Detect which cell encompasses the target text, then output its (x, y) center coordinate. 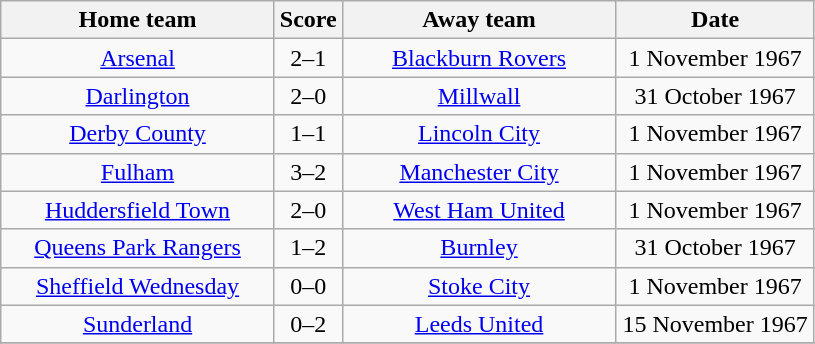
Huddersfield Town (138, 210)
Millwall (479, 96)
Fulham (138, 172)
Arsenal (138, 58)
Manchester City (479, 172)
Lincoln City (479, 134)
Burnley (479, 248)
Home team (138, 20)
Date (716, 20)
Blackburn Rovers (479, 58)
0–0 (308, 286)
Stoke City (479, 286)
0–2 (308, 324)
15 November 1967 (716, 324)
Score (308, 20)
3–2 (308, 172)
West Ham United (479, 210)
Sheffield Wednesday (138, 286)
2–1 (308, 58)
Away team (479, 20)
Derby County (138, 134)
1–2 (308, 248)
Darlington (138, 96)
Queens Park Rangers (138, 248)
Leeds United (479, 324)
Sunderland (138, 324)
1–1 (308, 134)
